Search for the cell housing the specified text and yield its [x, y] center coordinate. 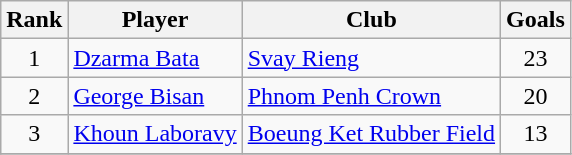
Goals [536, 20]
23 [536, 58]
2 [34, 96]
3 [34, 134]
George Bisan [155, 96]
Club [371, 20]
Rank [34, 20]
Khoun Laboravy [155, 134]
Dzarma Bata [155, 58]
Phnom Penh Crown [371, 96]
13 [536, 134]
20 [536, 96]
Boeung Ket Rubber Field [371, 134]
1 [34, 58]
Player [155, 20]
Svay Rieng [371, 58]
